Extract the (x, y) coordinate from the center of the cell holding the provided text.  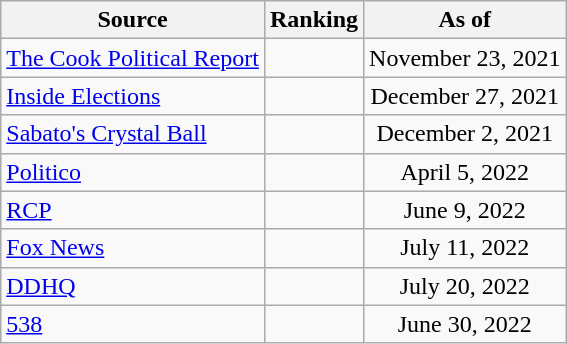
As of (465, 20)
Sabato's Crystal Ball (133, 134)
July 20, 2022 (465, 286)
Politico (133, 172)
Ranking (314, 20)
November 23, 2021 (465, 58)
Fox News (133, 248)
Source (133, 20)
December 27, 2021 (465, 96)
Inside Elections (133, 96)
December 2, 2021 (465, 134)
April 5, 2022 (465, 172)
July 11, 2022 (465, 248)
The Cook Political Report (133, 58)
June 30, 2022 (465, 324)
RCP (133, 210)
538 (133, 324)
DDHQ (133, 286)
June 9, 2022 (465, 210)
